Identify which cell holds the provided text, then report its [x, y] central coordinate. 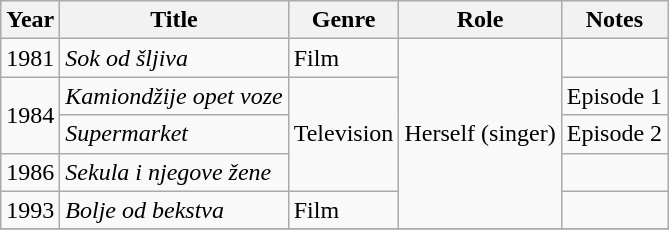
Episode 2 [614, 134]
1986 [30, 172]
1993 [30, 210]
Year [30, 20]
Sok od šljiva [174, 58]
Television [344, 134]
1981 [30, 58]
Notes [614, 20]
Kamiondžije opet voze [174, 96]
Role [480, 20]
Bolje od bekstva [174, 210]
1984 [30, 115]
Title [174, 20]
Episode 1 [614, 96]
Genre [344, 20]
Supermarket [174, 134]
Sekula i njegove žene [174, 172]
Herself (singer) [480, 134]
